Find where the given text appears and provide that cell's center as (x, y) coordinate. 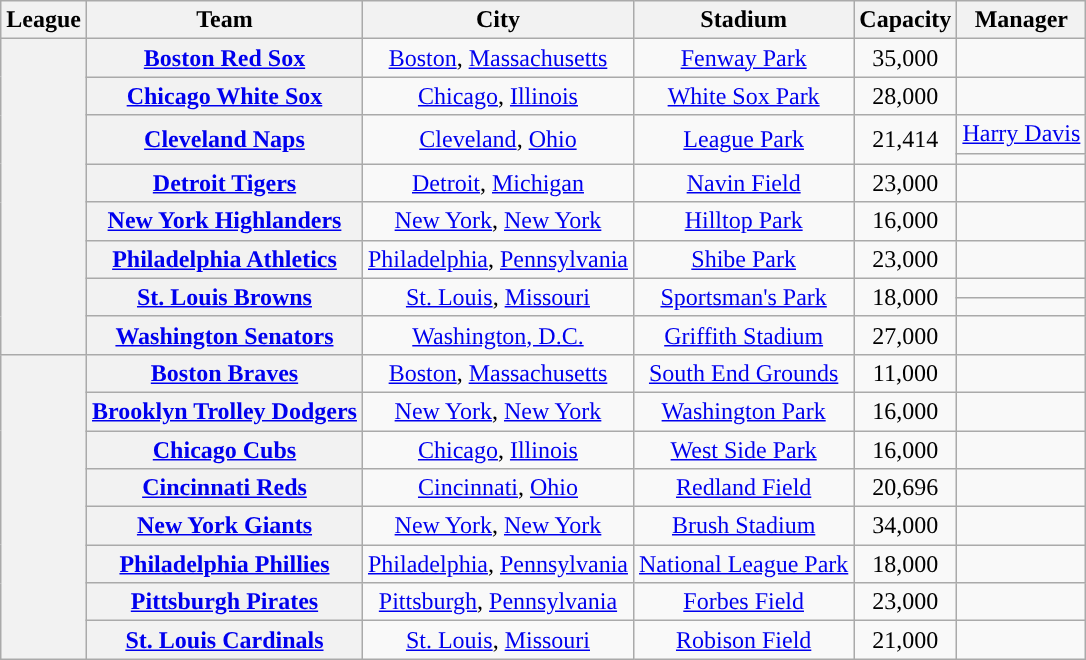
Cincinnati, Ohio (498, 488)
Team (224, 20)
Brooklyn Trolley Dodgers (224, 411)
Brush Stadium (743, 526)
Shibe Park (743, 259)
Capacity (906, 20)
11,000 (906, 373)
League (44, 20)
City (498, 20)
West Side Park (743, 449)
Detroit Tigers (224, 183)
21,414 (906, 140)
Navin Field (743, 183)
Pittsburgh, Pennsylvania (498, 602)
27,000 (906, 335)
New York Giants (224, 526)
St. Louis Browns (224, 297)
National League Park (743, 564)
Philadelphia Phillies (224, 564)
Washington Park (743, 411)
Robison Field (743, 640)
Detroit, Michigan (498, 183)
Hilltop Park (743, 221)
Griffith Stadium (743, 335)
21,000 (906, 640)
34,000 (906, 526)
League Park (743, 140)
Stadium (743, 20)
Forbes Field (743, 602)
St. Louis Cardinals (224, 640)
Sportsman's Park (743, 297)
Washington Senators (224, 335)
White Sox Park (743, 96)
Cincinnati Reds (224, 488)
South End Grounds (743, 373)
Pittsburgh Pirates (224, 602)
Manager (1022, 20)
Chicago Cubs (224, 449)
Washington, D.C. (498, 335)
Harry Davis (1022, 134)
Philadelphia Athletics (224, 259)
Cleveland, Ohio (498, 140)
Chicago White Sox (224, 96)
New York Highlanders (224, 221)
35,000 (906, 58)
Fenway Park (743, 58)
Boston Red Sox (224, 58)
Boston Braves (224, 373)
28,000 (906, 96)
20,696 (906, 488)
Redland Field (743, 488)
Cleveland Naps (224, 140)
